For the text-containing cell, return its midpoint in [x, y] coordinate format. 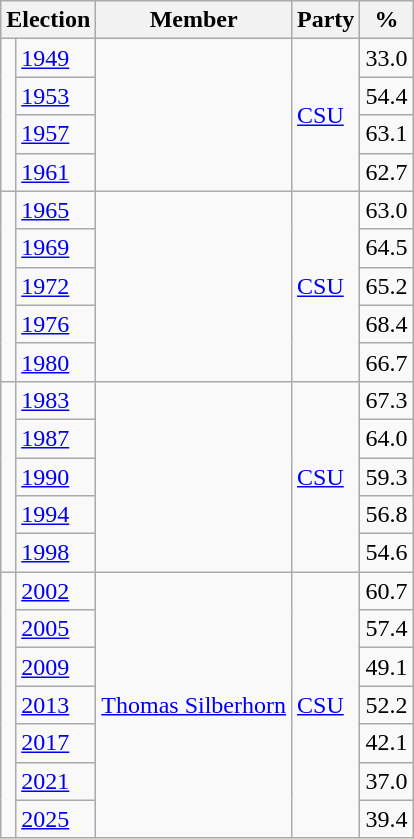
2025 [56, 819]
62.7 [386, 172]
Election [48, 20]
52.2 [386, 705]
2013 [56, 705]
1949 [56, 58]
1990 [56, 477]
1957 [56, 134]
1987 [56, 438]
63.1 [386, 134]
63.0 [386, 210]
57.4 [386, 629]
49.1 [386, 667]
68.4 [386, 324]
1998 [56, 553]
67.3 [386, 400]
1972 [56, 286]
1953 [56, 96]
1994 [56, 515]
1969 [56, 248]
42.1 [386, 743]
37.0 [386, 781]
56.8 [386, 515]
66.7 [386, 362]
% [386, 20]
1961 [56, 172]
2009 [56, 667]
2017 [56, 743]
Thomas Silberhorn [194, 705]
54.4 [386, 96]
64.0 [386, 438]
1976 [56, 324]
39.4 [386, 819]
54.6 [386, 553]
60.7 [386, 591]
1983 [56, 400]
1965 [56, 210]
Member [194, 20]
65.2 [386, 286]
33.0 [386, 58]
2021 [56, 781]
64.5 [386, 248]
2005 [56, 629]
1980 [56, 362]
Party [326, 20]
59.3 [386, 477]
2002 [56, 591]
